For the text-containing cell, return its midpoint in (x, y) coordinate format. 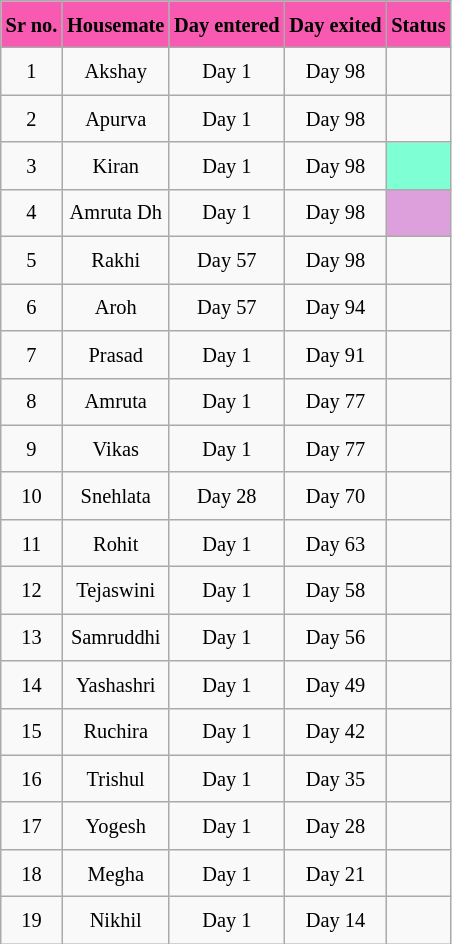
Aroh (116, 306)
Day 42 (335, 732)
Day 91 (335, 354)
Kiran (116, 166)
9 (32, 448)
Trishul (116, 778)
11 (32, 542)
Yogesh (116, 826)
Prasad (116, 354)
Sr no. (32, 24)
19 (32, 920)
Day 56 (335, 636)
Day 63 (335, 542)
13 (32, 636)
Vikas (116, 448)
1 (32, 72)
6 (32, 306)
15 (32, 732)
Day entered (226, 24)
Day 58 (335, 590)
Day 49 (335, 684)
17 (32, 826)
Status (418, 24)
Day 94 (335, 306)
Rakhi (116, 260)
Amruta Dh (116, 212)
Day 70 (335, 496)
Apurva (116, 118)
Day 14 (335, 920)
Samruddhi (116, 636)
Tejaswini (116, 590)
Day 35 (335, 778)
14 (32, 684)
18 (32, 872)
10 (32, 496)
12 (32, 590)
Amruta (116, 402)
Yashashri (116, 684)
Day exited (335, 24)
8 (32, 402)
16 (32, 778)
3 (32, 166)
Housemate (116, 24)
Nikhil (116, 920)
Rohit (116, 542)
Ruchira (116, 732)
5 (32, 260)
Megha (116, 872)
7 (32, 354)
Snehlata (116, 496)
2 (32, 118)
Day 21 (335, 872)
4 (32, 212)
Akshay (116, 72)
